Output the [x, y] coordinate of the center of the cell containing the given text.  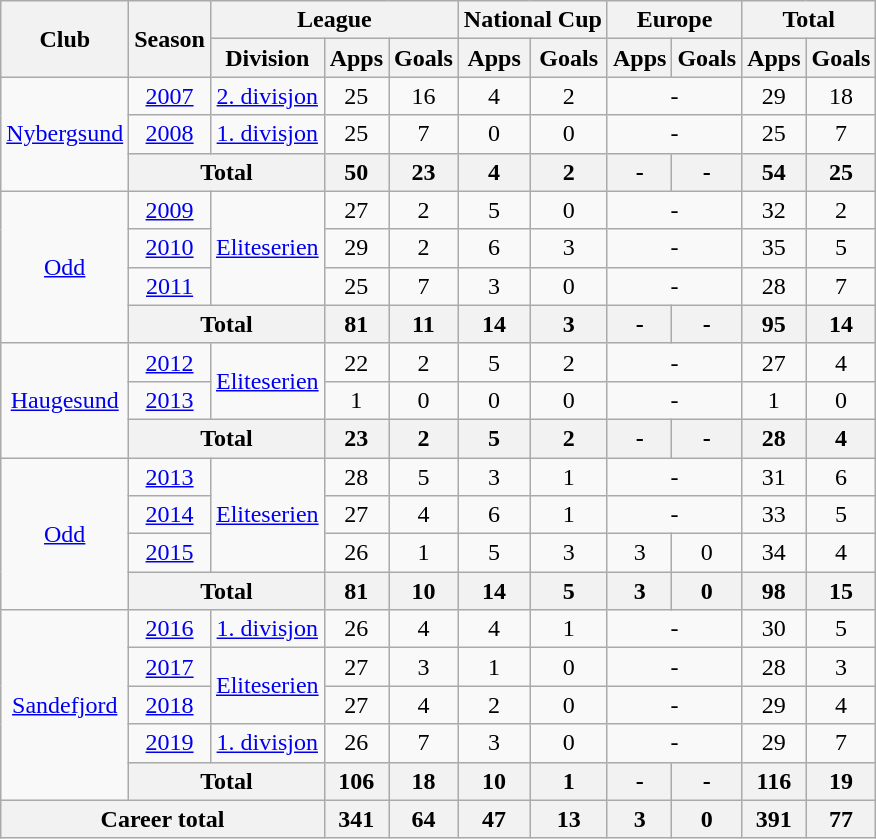
11 [424, 324]
2008 [170, 134]
34 [774, 553]
13 [569, 819]
2007 [170, 96]
106 [356, 781]
Europe [674, 20]
Career total [162, 819]
2014 [170, 515]
16 [424, 96]
Nybergsund [65, 134]
30 [774, 629]
2019 [170, 743]
19 [841, 781]
2012 [170, 362]
47 [494, 819]
15 [841, 591]
Haugesund [65, 400]
95 [774, 324]
32 [774, 210]
31 [774, 477]
35 [774, 248]
33 [774, 515]
391 [774, 819]
116 [774, 781]
22 [356, 362]
2011 [170, 286]
2018 [170, 705]
64 [424, 819]
98 [774, 591]
50 [356, 172]
341 [356, 819]
2015 [170, 553]
League [334, 20]
2009 [170, 210]
77 [841, 819]
Club [65, 39]
54 [774, 172]
Season [170, 39]
Sandefjord [65, 705]
2. divisjon [267, 96]
2016 [170, 629]
National Cup [532, 20]
2010 [170, 248]
Division [267, 58]
2017 [170, 667]
